Locate the cell with the specified text and output its (x, y) center coordinate. 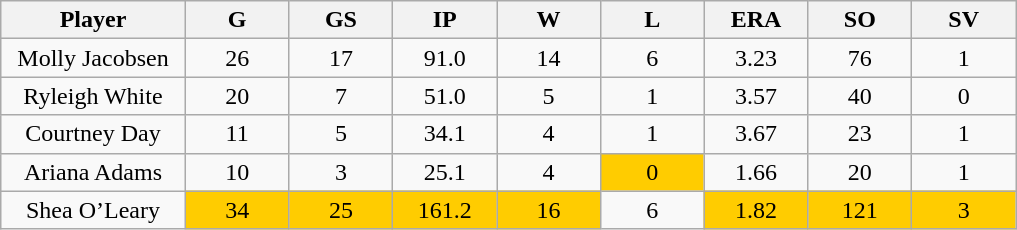
14 (549, 58)
51.0 (445, 96)
11 (237, 134)
Ryleigh White (93, 96)
Courtney Day (93, 134)
3.23 (756, 58)
34.1 (445, 134)
Shea O’Leary (93, 210)
40 (860, 96)
SV (964, 20)
17 (341, 58)
SO (860, 20)
16 (549, 210)
25 (341, 210)
121 (860, 210)
25.1 (445, 172)
Player (93, 20)
10 (237, 172)
Ariana Adams (93, 172)
GS (341, 20)
1.66 (756, 172)
76 (860, 58)
23 (860, 134)
Molly Jacobsen (93, 58)
7 (341, 96)
3.67 (756, 134)
34 (237, 210)
G (237, 20)
W (549, 20)
26 (237, 58)
91.0 (445, 58)
L (652, 20)
ERA (756, 20)
161.2 (445, 210)
3.57 (756, 96)
IP (445, 20)
1.82 (756, 210)
